From the cell containing the given text, extract its center point as (X, Y) coordinate. 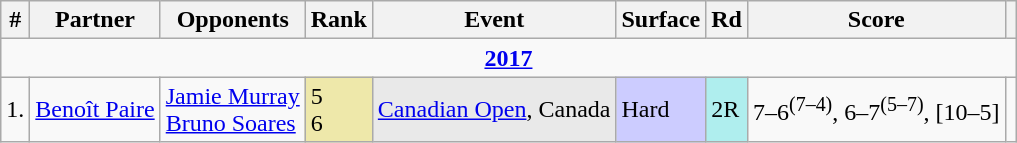
Event (494, 20)
Rd (727, 20)
2R (727, 110)
Opponents (232, 20)
Benoît Paire (95, 110)
2017 (508, 58)
Rank (338, 20)
Hard (661, 110)
Canadian Open, Canada (494, 110)
# (16, 20)
Score (876, 20)
Partner (95, 20)
5 6 (338, 110)
Surface (661, 20)
1. (16, 110)
7–6(7–4), 6–7(5–7), [10–5] (876, 110)
Jamie Murray Bruno Soares (232, 110)
